Output the [x, y] coordinate of the center of the cell containing the given text.  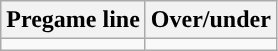
Pregame line [74, 20]
Over/under [210, 20]
